Search for the cell housing the specified text and yield its [x, y] center coordinate. 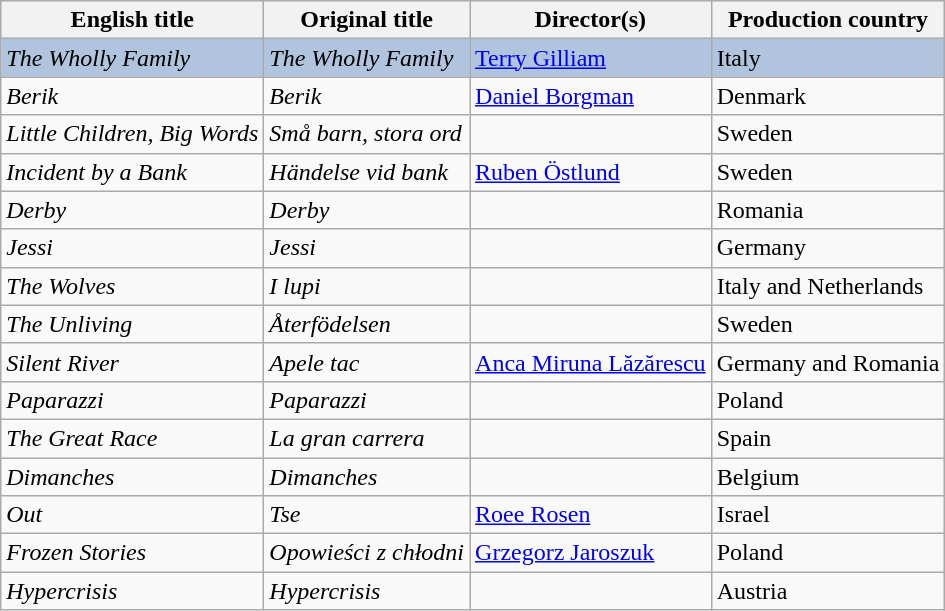
Tse [367, 515]
Director(s) [591, 20]
Apele tac [367, 362]
Romania [828, 210]
Silent River [132, 362]
The Great Race [132, 438]
Italy [828, 58]
Israel [828, 515]
Original title [367, 20]
The Wolves [132, 286]
Händelse vid bank [367, 172]
Production country [828, 20]
Små barn, stora ord [367, 134]
Germany and Romania [828, 362]
Ruben Östlund [591, 172]
Terry Gilliam [591, 58]
The Unliving [132, 324]
Anca Miruna Lăzărescu [591, 362]
Återfödelsen [367, 324]
I lupi [367, 286]
Denmark [828, 96]
Out [132, 515]
Grzegorz Jaroszuk [591, 553]
Frozen Stories [132, 553]
La gran carrera [367, 438]
Daniel Borgman [591, 96]
Incident by a Bank [132, 172]
Belgium [828, 477]
English title [132, 20]
Italy and Netherlands [828, 286]
Spain [828, 438]
Roee Rosen [591, 515]
Germany [828, 248]
Little Children, Big Words [132, 134]
Opowieści z chłodni [367, 553]
Austria [828, 591]
